Output the [x, y] coordinate of the center of the cell containing the given text.  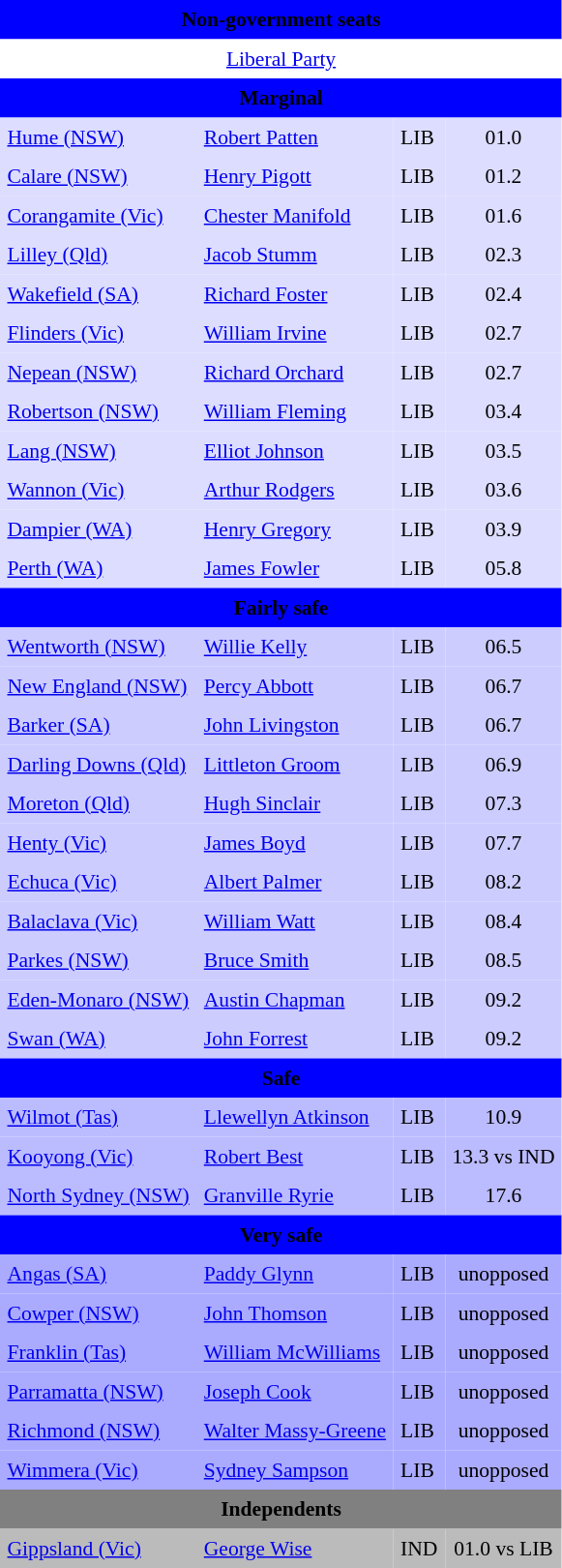
08.5 [503, 960]
Austin Chapman [294, 999]
Henry Gregory [294, 528]
01.6 [503, 215]
Walter Massy-Greene [294, 1431]
06.9 [503, 764]
07.7 [503, 842]
Jacob Stumm [294, 255]
Albert Palmer [294, 882]
Wilmot (Tas) [99, 1117]
Franklin (Tas) [99, 1352]
John Thomson [294, 1312]
Joseph Cook [294, 1391]
03.4 [503, 411]
Percy Abbott [294, 685]
03.9 [503, 528]
Robertson (NSW) [99, 411]
Bruce Smith [294, 960]
08.2 [503, 882]
01.2 [503, 176]
John Forrest [294, 1039]
13.3 vs IND [503, 1156]
Parramatta (NSW) [99, 1391]
Cowper (NSW) [99, 1312]
01.0 vs LIB [503, 1548]
John Livingston [294, 725]
Swan (WA) [99, 1039]
Very safe [281, 1234]
James Boyd [294, 842]
Wakefield (SA) [99, 293]
Wannon (Vic) [99, 490]
Non-government seats [281, 19]
Lilley (Qld) [99, 255]
Flinders (Vic) [99, 333]
North Sydney (NSW) [99, 1195]
Wentworth (NSW) [99, 647]
Littleton Groom [294, 764]
Robert Best [294, 1156]
Moreton (Qld) [99, 803]
03.6 [503, 490]
William Fleming [294, 411]
Dampier (WA) [99, 528]
Robert Patten [294, 136]
Henry Pigott [294, 176]
Barker (SA) [99, 725]
Richmond (NSW) [99, 1431]
10.9 [503, 1117]
07.3 [503, 803]
Perth (WA) [99, 568]
Sydney Sampson [294, 1469]
William McWilliams [294, 1352]
06.5 [503, 647]
Henty (Vic) [99, 842]
Chester Manifold [294, 215]
Llewellyn Atkinson [294, 1117]
Balaclava (Vic) [99, 920]
William Watt [294, 920]
Granville Ryrie [294, 1195]
William Irvine [294, 333]
New England (NSW) [99, 685]
Arthur Rodgers [294, 490]
Independents [281, 1509]
02.4 [503, 293]
Liberal Party [281, 58]
Richard Orchard [294, 372]
Calare (NSW) [99, 176]
01.0 [503, 136]
Angas (SA) [99, 1274]
Marginal [281, 98]
Lang (NSW) [99, 450]
03.5 [503, 450]
Fairly safe [281, 607]
17.6 [503, 1195]
Hume (NSW) [99, 136]
08.4 [503, 920]
Nepean (NSW) [99, 372]
IND [420, 1548]
Gippsland (Vic) [99, 1548]
02.3 [503, 255]
Eden-Monaro (NSW) [99, 999]
Kooyong (Vic) [99, 1156]
Richard Foster [294, 293]
Corangamite (Vic) [99, 215]
Echuca (Vic) [99, 882]
Willie Kelly [294, 647]
Parkes (NSW) [99, 960]
Elliot Johnson [294, 450]
James Fowler [294, 568]
George Wise [294, 1548]
05.8 [503, 568]
Paddy Glynn [294, 1274]
Darling Downs (Qld) [99, 764]
Hugh Sinclair [294, 803]
Wimmera (Vic) [99, 1469]
Safe [281, 1077]
